Pinpoint the cell where the given text exists, returning its [x, y] midpoint coordinate. 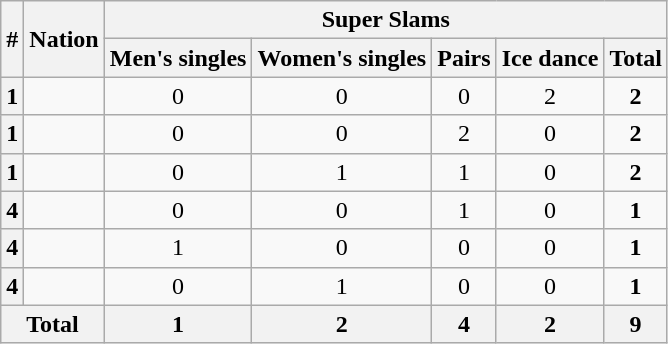
Nation [64, 39]
# [12, 39]
Pairs [464, 58]
Men's singles [178, 58]
Ice dance [550, 58]
Super Slams [386, 20]
9 [636, 324]
Women's singles [342, 58]
